Determine the (X, Y) coordinate at the center of the cell enclosing the given text.  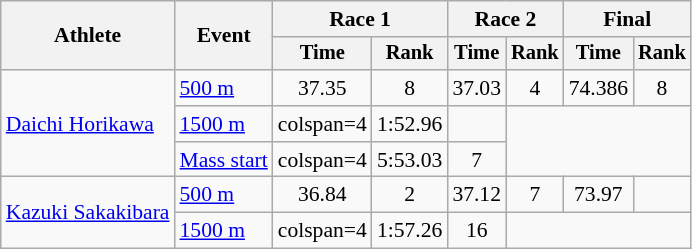
Final (628, 19)
36.84 (322, 195)
73.97 (598, 195)
74.386 (598, 88)
2 (410, 195)
37.03 (476, 88)
16 (476, 231)
Mass start (224, 160)
Daichi Horikawa (88, 124)
5:53.03 (410, 160)
Kazuki Sakakibara (88, 212)
37.35 (322, 88)
1:57.26 (410, 231)
Athlete (88, 36)
4 (535, 88)
37.12 (476, 195)
Race 2 (505, 19)
Event (224, 36)
1:52.96 (410, 124)
Race 1 (360, 19)
